Determine the [X, Y] coordinate at the center of the cell enclosing the given text.  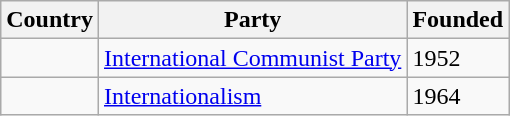
International Communist Party [252, 58]
1964 [458, 96]
Internationalism [252, 96]
Party [252, 20]
1952 [458, 58]
Country [50, 20]
Founded [458, 20]
